Provide the (X, Y) coordinate of the cell's center where the given text is located.  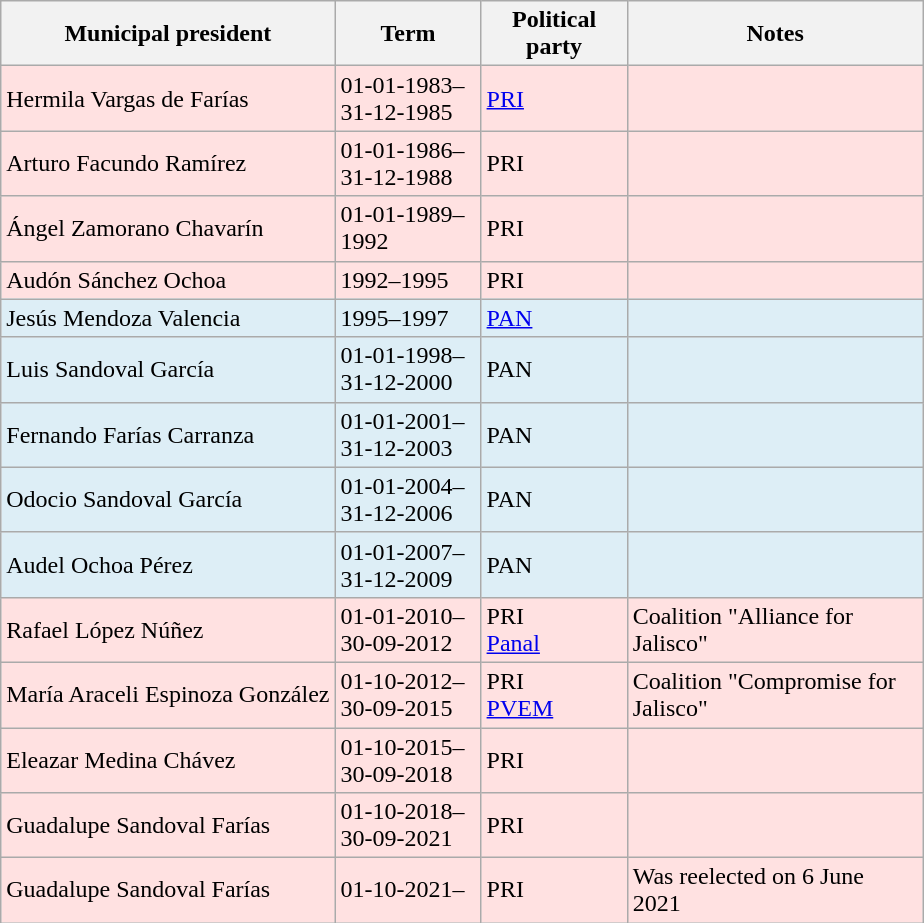
Fernando Farías Carranza (168, 434)
PRI Panal (554, 630)
1995–1997 (408, 318)
Coalition "Compromise for Jalisco" (775, 694)
01-01-2001–31-12-2003 (408, 434)
Hermila Vargas de Farías (168, 98)
Audel Ochoa Pérez (168, 564)
01-10-2021– (408, 890)
01-01-1986–31-12-1988 (408, 164)
Municipal president (168, 34)
Political party (554, 34)
Was reelected on 6 June 2021 (775, 890)
Jesús Mendoza Valencia (168, 318)
1992–1995 (408, 280)
01-10-2015–30-09-2018 (408, 760)
Term (408, 34)
Ángel Zamorano Chavarín (168, 228)
01-01-1989–1992 (408, 228)
Rafael López Núñez (168, 630)
Odocio Sandoval García (168, 500)
01-01-1983–31-12-1985 (408, 98)
Luis Sandoval García (168, 370)
Eleazar Medina Chávez (168, 760)
PRI PVEM (554, 694)
Notes (775, 34)
01-01-1998–31-12-2000 (408, 370)
01-01-2007–31-12-2009 (408, 564)
Coalition "Alliance for Jalisco" (775, 630)
01-01-2004–31-12-2006 (408, 500)
María Araceli Espinoza González (168, 694)
Arturo Facundo Ramírez (168, 164)
01-10-2018–30-09-2021 (408, 826)
01-01-2010–30-09-2012 (408, 630)
01-10-2012–30-09-2015 (408, 694)
Audón Sánchez Ochoa (168, 280)
